Capture the cell that displays the provided text and extract its [X, Y] central coordinate. 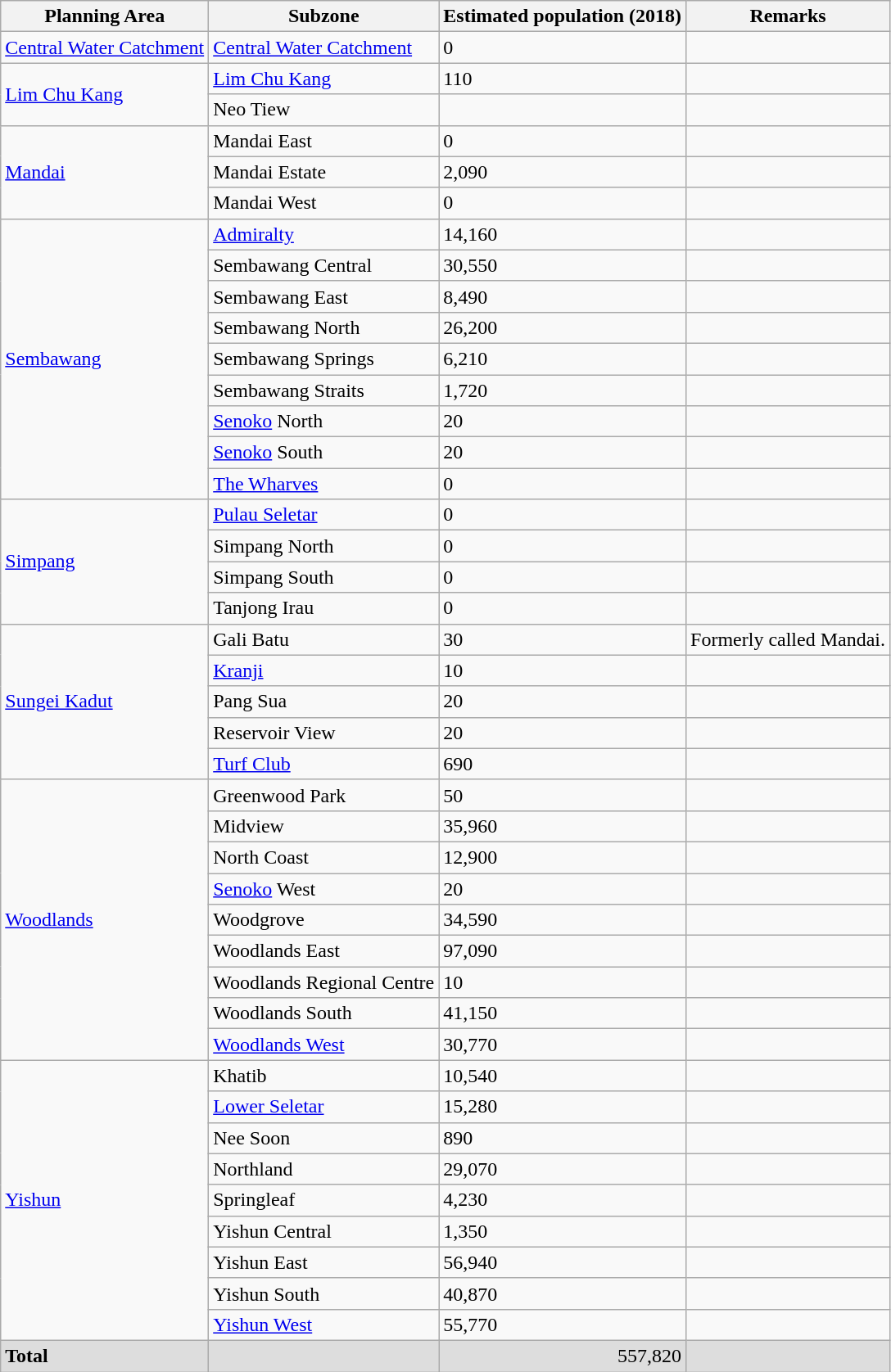
Estimated population (2018) [563, 16]
North Coast [324, 857]
Senoko West [324, 888]
Sembawang [105, 359]
Neo Tiew [324, 110]
30,770 [563, 1045]
Sembawang Central [324, 265]
40,870 [563, 1293]
Woodlands Regional Centre [324, 982]
Simpang [105, 562]
Kranji [324, 670]
Admiralty [324, 234]
Planning Area [105, 16]
Formerly called Mandai. [788, 639]
Yishun East [324, 1262]
50 [563, 795]
Springleaf [324, 1200]
6,210 [563, 359]
Pulau Seletar [324, 515]
Mandai Estate [324, 172]
Mandai East [324, 141]
55,770 [563, 1325]
Sembawang Straits [324, 390]
35,960 [563, 826]
Simpang North [324, 546]
Yishun [105, 1200]
Reservoir View [324, 733]
Woodlands [105, 920]
41,150 [563, 1013]
30,550 [563, 265]
29,070 [563, 1169]
8,490 [563, 296]
Turf Club [324, 764]
Yishun South [324, 1293]
Remarks [788, 16]
557,820 [563, 1356]
Sembawang East [324, 296]
Sungei Kadut [105, 702]
Nee Soon [324, 1138]
Khatib [324, 1076]
12,900 [563, 857]
15,280 [563, 1107]
Woodlands South [324, 1013]
4,230 [563, 1200]
110 [563, 79]
690 [563, 764]
Gali Batu [324, 639]
Tanjong Irau [324, 608]
Senoko North [324, 422]
1,720 [563, 390]
Yishun Central [324, 1231]
Simpang South [324, 577]
Lower Seletar [324, 1107]
Yishun West [324, 1325]
1,350 [563, 1231]
Woodgrove [324, 920]
Senoko South [324, 453]
26,200 [563, 327]
Woodlands East [324, 951]
14,160 [563, 234]
30 [563, 639]
34,590 [563, 920]
Midview [324, 826]
Total [105, 1356]
Subzone [324, 16]
10,540 [563, 1076]
Sembawang North [324, 327]
Woodlands West [324, 1045]
Greenwood Park [324, 795]
Mandai [105, 172]
890 [563, 1138]
56,940 [563, 1262]
97,090 [563, 951]
Northland [324, 1169]
The Wharves [324, 484]
Pang Sua [324, 702]
2,090 [563, 172]
Mandai West [324, 203]
Sembawang Springs [324, 359]
